Scan for the cell matching the given text and deliver its [X, Y] coordinate at center. 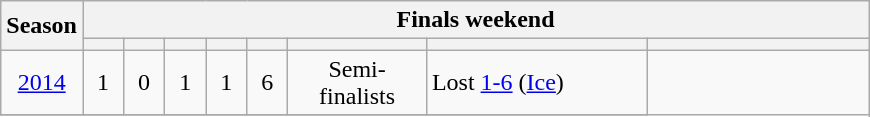
Season [42, 26]
2014 [42, 82]
Lost 1-6 (Ice) [536, 82]
6 [268, 82]
Semi-finalists [358, 82]
0 [144, 82]
Finals weekend [475, 20]
